Pinpoint the cell where the given text exists, returning its (X, Y) midpoint coordinate. 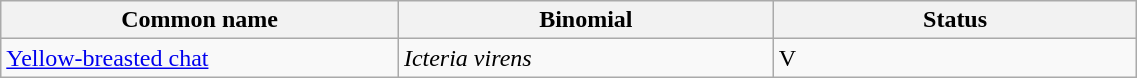
Common name (200, 20)
V (955, 58)
Binomial (586, 20)
Yellow-breasted chat (200, 58)
Icteria virens (586, 58)
Status (955, 20)
